Output the [x, y] coordinate of the center of the cell containing the given text.  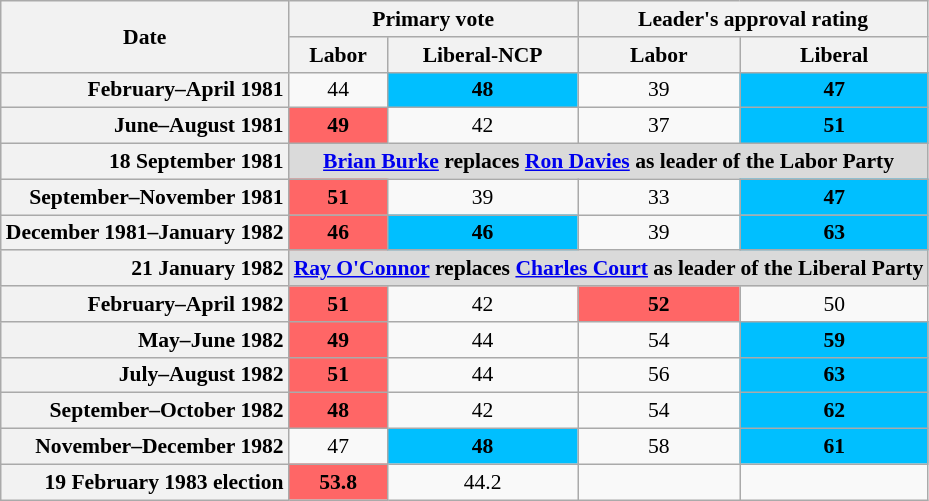
18 September 1981 [145, 162]
37 [659, 126]
53.8 [338, 482]
50 [834, 304]
Primary vote [434, 19]
Date [145, 36]
44.2 [483, 482]
61 [834, 447]
September–November 1981 [145, 197]
19 February 1983 election [145, 482]
February–April 1981 [145, 90]
59 [834, 340]
Liberal [834, 55]
Liberal-NCP [483, 55]
52 [659, 304]
September–October 1982 [145, 411]
November–December 1982 [145, 447]
58 [659, 447]
21 January 1982 [145, 269]
July–August 1982 [145, 375]
February–April 1982 [145, 304]
Ray O'Connor replaces Charles Court as leader of the Liberal Party [609, 269]
Leader's approval rating [754, 19]
Brian Burke replaces Ron Davies as leader of the Labor Party [609, 162]
62 [834, 411]
56 [659, 375]
33 [659, 197]
June–August 1981 [145, 126]
December 1981–January 1982 [145, 233]
May–June 1982 [145, 340]
